Determine the (X, Y) coordinate at the center of the cell enclosing the given text.  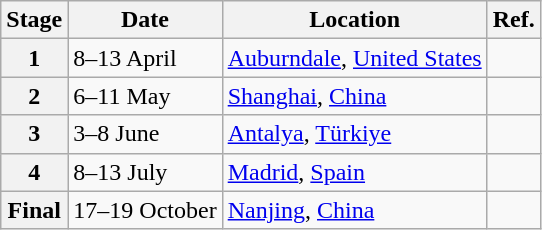
Madrid, Spain (354, 172)
Stage (34, 20)
4 (34, 172)
Ref. (514, 20)
17–19 October (145, 210)
8–13 April (145, 58)
Location (354, 20)
Auburndale, United States (354, 58)
Date (145, 20)
1 (34, 58)
6–11 May (145, 96)
Nanjing, China (354, 210)
3–8 June (145, 134)
Shanghai, China (354, 96)
8–13 July (145, 172)
3 (34, 134)
Final (34, 210)
2 (34, 96)
Antalya, Türkiye (354, 134)
